Extract the (X, Y) coordinate from the center of the cell holding the provided text.  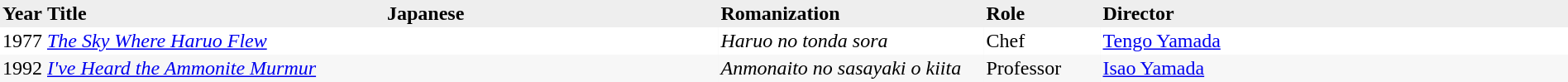
Director (1334, 13)
I've Heard the Ammonite Murmur (215, 68)
Chef (1042, 41)
The Sky Where Haruo Flew (215, 41)
Professor (1042, 68)
1992 (22, 68)
Romanization (850, 13)
Year (22, 13)
Japanese (552, 13)
Anmonaito no sasayaki o kiita (850, 68)
Isao Yamada (1334, 68)
Title (215, 13)
Role (1042, 13)
Tengo Yamada (1334, 41)
1977 (22, 41)
Haruo no tonda sora (850, 41)
